Output the [X, Y] coordinate of the center of the cell containing the given text.  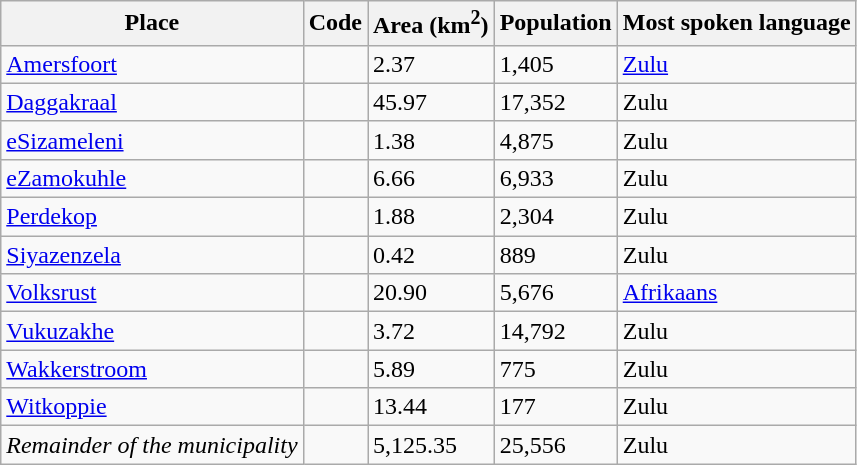
Most spoken language [736, 24]
Siyazenzela [152, 255]
Place [152, 24]
6,933 [556, 178]
Witkoppie [152, 407]
Amersfoort [152, 64]
17,352 [556, 102]
1,405 [556, 64]
13.44 [432, 407]
2,304 [556, 217]
2.37 [432, 64]
eSizameleni [152, 140]
Vukuzakhe [152, 331]
5,125.35 [432, 445]
Code [335, 24]
4,875 [556, 140]
1.88 [432, 217]
Daggakraal [152, 102]
Volksrust [152, 293]
3.72 [432, 331]
5.89 [432, 369]
Remainder of the municipality [152, 445]
14,792 [556, 331]
Population [556, 24]
Afrikaans [736, 293]
1.38 [432, 140]
775 [556, 369]
889 [556, 255]
Perdekop [152, 217]
5,676 [556, 293]
177 [556, 407]
Wakkerstroom [152, 369]
45.97 [432, 102]
20.90 [432, 293]
0.42 [432, 255]
25,556 [556, 445]
eZamokuhle [152, 178]
6.66 [432, 178]
Area (km2) [432, 24]
